Search for the cell housing the specified text and yield its [X, Y] center coordinate. 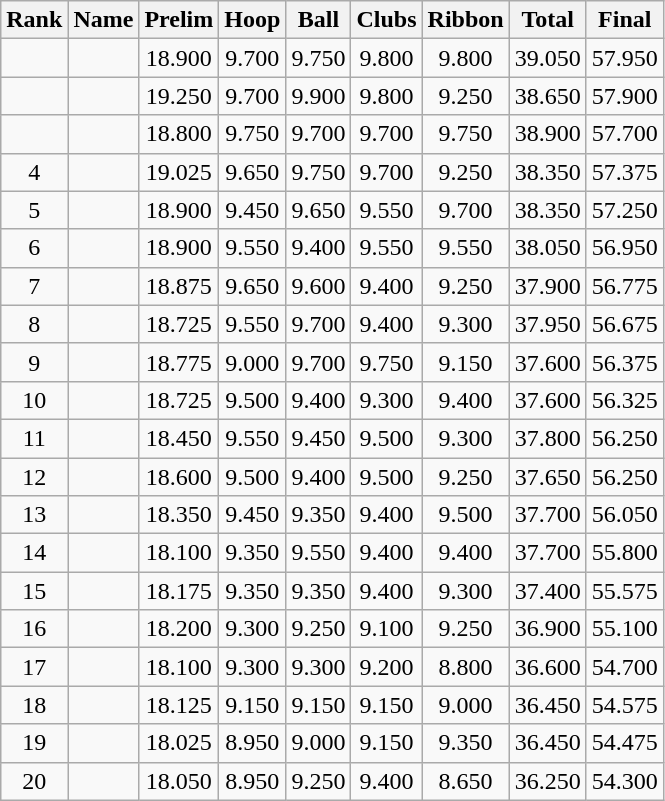
36.600 [548, 667]
20 [34, 781]
4 [34, 172]
Rank [34, 20]
56.050 [624, 515]
18.350 [179, 515]
18 [34, 705]
8.800 [466, 667]
15 [34, 591]
38.650 [548, 96]
37.650 [548, 477]
57.700 [624, 134]
Prelim [179, 20]
54.700 [624, 667]
55.575 [624, 591]
56.950 [624, 248]
56.675 [624, 324]
8 [34, 324]
8.650 [466, 781]
18.600 [179, 477]
14 [34, 553]
17 [34, 667]
16 [34, 629]
9.900 [318, 96]
18.775 [179, 362]
Ball [318, 20]
11 [34, 438]
57.375 [624, 172]
36.900 [548, 629]
55.800 [624, 553]
18.025 [179, 743]
57.250 [624, 210]
38.900 [548, 134]
56.375 [624, 362]
Clubs [386, 20]
18.800 [179, 134]
9.600 [318, 286]
37.950 [548, 324]
Total [548, 20]
19.025 [179, 172]
19.250 [179, 96]
39.050 [548, 58]
37.800 [548, 438]
38.050 [548, 248]
57.900 [624, 96]
12 [34, 477]
7 [34, 286]
18.875 [179, 286]
10 [34, 400]
18.175 [179, 591]
57.950 [624, 58]
Final [624, 20]
18.125 [179, 705]
18.050 [179, 781]
55.100 [624, 629]
54.575 [624, 705]
5 [34, 210]
19 [34, 743]
Hoop [252, 20]
9 [34, 362]
37.400 [548, 591]
37.900 [548, 286]
13 [34, 515]
9.100 [386, 629]
18.200 [179, 629]
56.325 [624, 400]
54.475 [624, 743]
Name [104, 20]
Ribbon [466, 20]
9.200 [386, 667]
54.300 [624, 781]
56.775 [624, 286]
18.450 [179, 438]
6 [34, 248]
36.250 [548, 781]
